Provide the (X, Y) coordinate of the cell's center where the given text is located.  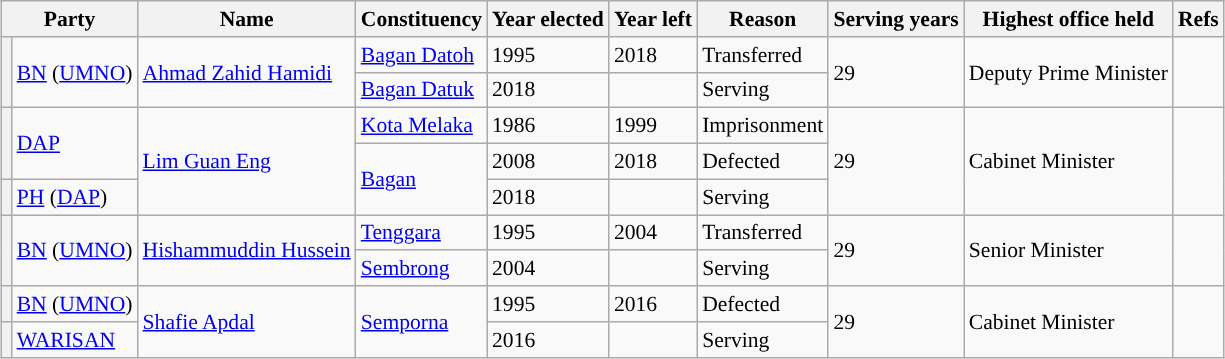
Refs (1198, 19)
Shafie Apdal (247, 322)
Bagan Datoh (422, 54)
Ahmad Zahid Hamidi (247, 72)
PH (DAP) (75, 197)
Year elected (548, 19)
Sembrong (422, 268)
Highest office held (1068, 19)
2008 (548, 161)
1986 (548, 126)
Bagan (422, 178)
Constituency (422, 19)
Senior Minister (1068, 250)
Party (70, 19)
Name (247, 19)
Tenggara (422, 232)
Lim Guan Eng (247, 162)
1999 (653, 126)
Hishammuddin Hussein (247, 250)
Reason (762, 19)
WARISAN (75, 339)
Semporna (422, 322)
Year left (653, 19)
Bagan Datuk (422, 90)
Imprisonment (762, 126)
DAP (75, 144)
Kota Melaka (422, 126)
Serving years (896, 19)
Deputy Prime Minister (1068, 72)
